Extract the [X, Y] coordinate from the center of the cell holding the provided text.  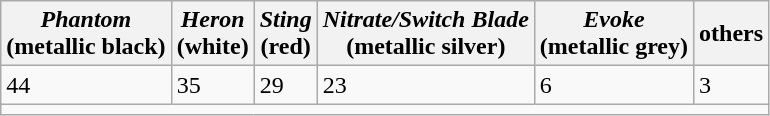
44 [86, 85]
Nitrate/Switch Blade(metallic silver) [426, 34]
23 [426, 85]
3 [732, 85]
Heron(white) [212, 34]
Phantom(metallic black) [86, 34]
Sting(red) [286, 34]
6 [614, 85]
35 [212, 85]
others [732, 34]
29 [286, 85]
Evoke(metallic grey) [614, 34]
